Provide the (X, Y) coordinate of the cell's center where the given text is located.  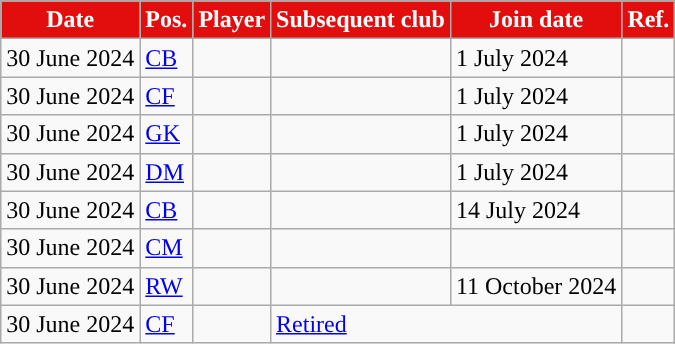
Subsequent club (361, 20)
Pos. (166, 20)
14 July 2024 (536, 210)
Date (70, 20)
RW (166, 286)
DM (166, 172)
CM (166, 248)
11 October 2024 (536, 286)
GK (166, 134)
Retired (446, 324)
Join date (536, 20)
Player (232, 20)
Ref. (648, 20)
